Determine the (x, y) coordinate at the center of the cell enclosing the given text.  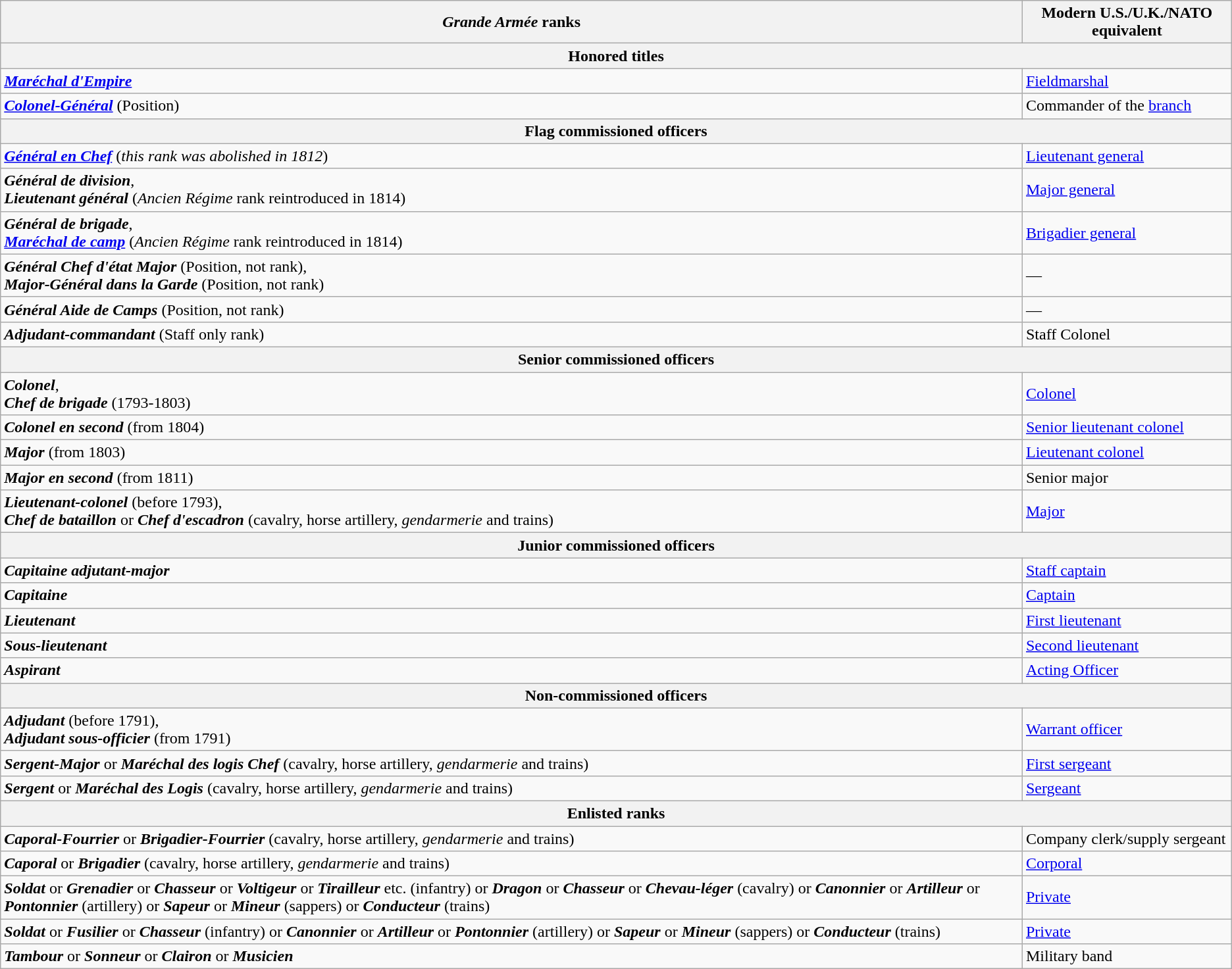
Capitaine (512, 595)
Colonel en second (from 1804) (512, 428)
Junior commissioned officers (616, 545)
Sergent-Major or Maréchal des logis Chef (cavalry, horse artillery, gendarmerie and trains) (512, 763)
Second lieutenant (1127, 645)
Tambour or Sonneur or Clairon or Musicien (512, 957)
Général de brigade,Maréchal de camp (Ancien Régime rank reintroduced in 1814) (512, 233)
Non-commissioned officers (616, 695)
First lieutenant (1127, 620)
Sous-lieutenant (512, 645)
Soldat or Fusilier or Chasseur (infantry) or Canonnier or Artilleur or Pontonnier (artillery) or Sapeur or Mineur (sappers) or Conducteur (trains) (512, 932)
Commander of the branch (1127, 106)
Capitaine adjutant-major (512, 570)
Général Chef d'état Major (Position, not rank),Major-Général dans la Garde (Position, not rank) (512, 275)
Général Aide de Camps (Position, not rank) (512, 309)
Grande Armée ranks (512, 22)
Warrant officer (1127, 729)
Modern U.S./U.K./NATO equivalent (1127, 22)
Brigadier general (1127, 233)
Caporal-Fourrier or Brigadier-Fourrier (cavalry, horse artillery, gendarmerie and trains) (512, 839)
Major (1127, 512)
Caporal or Brigadier (cavalry, horse artillery, gendarmerie and trains) (512, 864)
Général en Chef (this rank was abolished in 1812) (512, 156)
First sergeant (1127, 763)
Général de division,Lieutenant général (Ancien Régime rank reintroduced in 1814) (512, 189)
Fieldmarshal (1127, 81)
Staff captain (1127, 570)
Corporal (1127, 864)
Captain (1127, 595)
Military band (1127, 957)
Lieutenant (512, 620)
Major en second (from 1811) (512, 478)
Senior lieutenant colonel (1127, 428)
Colonel, Chef de brigade (1793-1803) (512, 393)
Maréchal d'Empire (512, 81)
Major (from 1803) (512, 453)
Staff Colonel (1127, 334)
Flag commissioned officers (616, 131)
Adjudant (before 1791), Adjudant sous-officier (from 1791) (512, 729)
Acting Officer (1127, 670)
Senior major (1127, 478)
Honored titles (616, 56)
Aspirant (512, 670)
Lieutenant-colonel (before 1793), Chef de bataillon or Chef d'escadron (cavalry, horse artillery, gendarmerie and trains) (512, 512)
Company clerk/supply sergeant (1127, 839)
Colonel (1127, 393)
Adjudant-commandant (Staff only rank) (512, 334)
Sergeant (1127, 788)
Senior commissioned officers (616, 359)
Lieutenant colonel (1127, 453)
Major general (1127, 189)
Colonel-Général (Position) (512, 106)
Sergent or Maréchal des Logis (cavalry, horse artillery, gendarmerie and trains) (512, 788)
Enlisted ranks (616, 813)
Lieutenant general (1127, 156)
